Provide the [X, Y] coordinate of the cell's center where the given text is located.  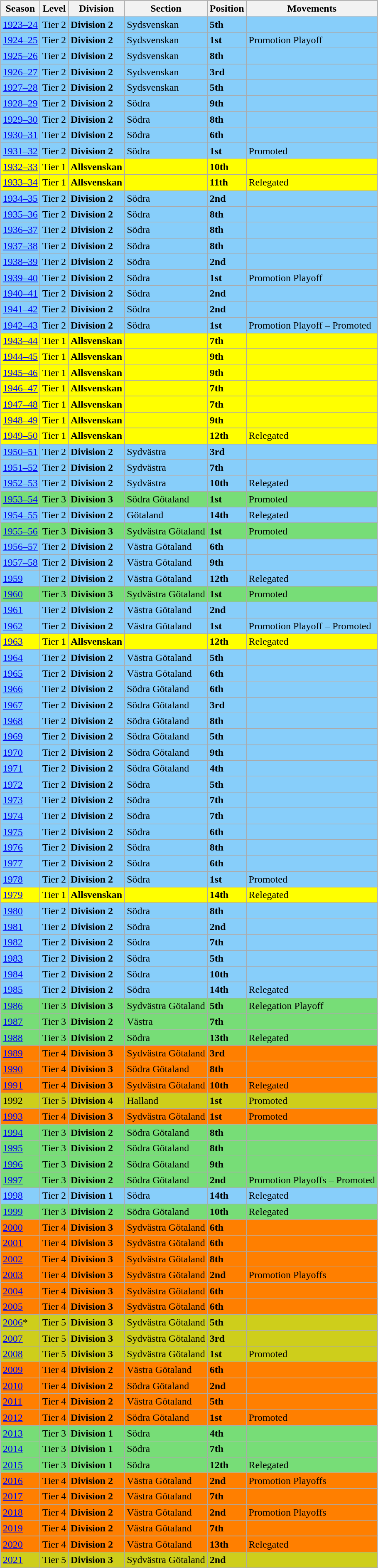
1947–48 [20, 404]
1970 [20, 752]
1952–53 [20, 483]
1998 [20, 1196]
1966 [20, 689]
2000 [20, 1227]
1968 [20, 721]
1927–28 [20, 88]
1997 [20, 1180]
Götaland [166, 515]
1926–27 [20, 72]
Level [54, 8]
1960 [20, 594]
Movements [312, 8]
1953–54 [20, 499]
1975 [20, 831]
1936–37 [20, 230]
1973 [20, 800]
1929–30 [20, 119]
1965 [20, 673]
1982 [20, 942]
Division [96, 8]
1932–33 [20, 167]
Relegation Playoff [312, 1006]
1944–45 [20, 357]
2006* [20, 1322]
Position [227, 8]
2019 [20, 1528]
1989 [20, 1053]
2002 [20, 1259]
1955–56 [20, 531]
2009 [20, 1370]
1939–40 [20, 277]
1980 [20, 911]
1930–31 [20, 135]
1934–35 [20, 198]
2018 [20, 1512]
1950–51 [20, 452]
1981 [20, 927]
1990 [20, 1069]
Season [20, 8]
1964 [20, 658]
1974 [20, 816]
1984 [20, 974]
1992 [20, 1101]
1976 [20, 848]
1943–44 [20, 341]
1959 [20, 579]
1994 [20, 1133]
1993 [20, 1117]
1971 [20, 768]
1979 [20, 895]
1937–38 [20, 246]
1977 [20, 863]
Section [166, 8]
1983 [20, 958]
1991 [20, 1085]
1988 [20, 1037]
1962 [20, 626]
2015 [20, 1465]
Division 4 [96, 1101]
Halland [166, 1101]
1978 [20, 879]
1969 [20, 737]
1956–57 [20, 547]
1986 [20, 1006]
1957–58 [20, 562]
1924–25 [20, 40]
2010 [20, 1386]
2005 [20, 1306]
2014 [20, 1449]
2003 [20, 1275]
1925–26 [20, 56]
1972 [20, 784]
1946–47 [20, 388]
1935–36 [20, 214]
1999 [20, 1212]
2021 [20, 1560]
1996 [20, 1164]
1945–46 [20, 373]
1961 [20, 610]
1931–32 [20, 151]
Västra [166, 1021]
1941–42 [20, 309]
2013 [20, 1433]
2016 [20, 1481]
1938–39 [20, 262]
1995 [20, 1148]
1951–52 [20, 467]
1963 [20, 642]
1933–34 [20, 183]
2020 [20, 1544]
2004 [20, 1291]
2017 [20, 1496]
1987 [20, 1021]
2001 [20, 1243]
2011 [20, 1402]
1928–29 [20, 104]
Promotion Playoffs – Promoted [312, 1180]
2007 [20, 1338]
1949–50 [20, 436]
2008 [20, 1354]
2012 [20, 1417]
1923–24 [20, 24]
1954–55 [20, 515]
1940–41 [20, 293]
1948–49 [20, 420]
1942–43 [20, 325]
1967 [20, 705]
11th [227, 183]
1985 [20, 990]
